Scan for the cell matching the given text and deliver its (x, y) coordinate at center. 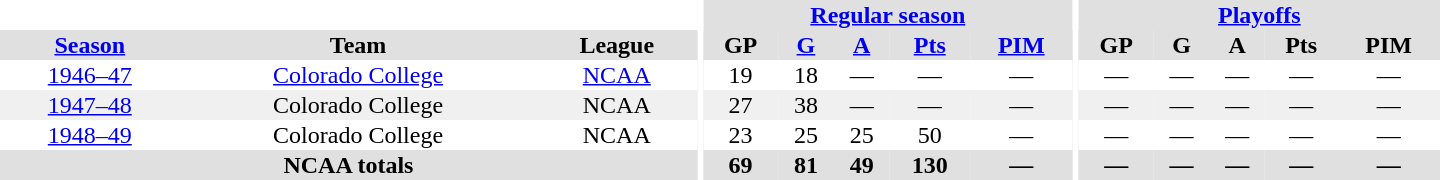
1948–49 (90, 135)
League (617, 45)
Playoffs (1260, 15)
1947–48 (90, 105)
19 (740, 75)
23 (740, 135)
27 (740, 105)
NCAA totals (348, 165)
81 (806, 165)
18 (806, 75)
130 (930, 165)
38 (806, 105)
1946–47 (90, 75)
Regular season (888, 15)
69 (740, 165)
Team (358, 45)
Season (90, 45)
50 (930, 135)
49 (862, 165)
